Extract the (x, y) coordinate from the center of the cell holding the provided text.  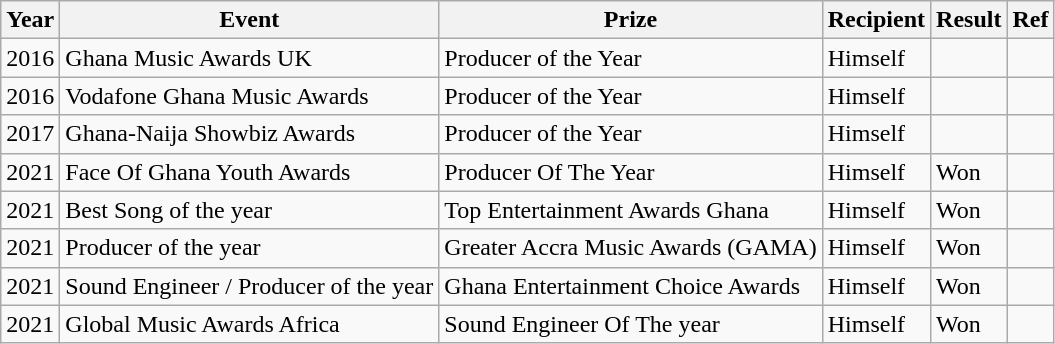
Global Music Awards Africa (250, 324)
Prize (630, 20)
Ghana Entertainment Choice Awards (630, 286)
Ref (1030, 20)
Vodafone Ghana Music Awards (250, 96)
Producer Of The Year (630, 172)
2017 (30, 134)
Best Song of the year (250, 210)
Face Of Ghana Youth Awards (250, 172)
Recipient (876, 20)
Ghana-Naija Showbiz Awards (250, 134)
Result (969, 20)
Year (30, 20)
Event (250, 20)
Sound Engineer / Producer of the year (250, 286)
Sound Engineer Of The year (630, 324)
Ghana Music Awards UK (250, 58)
Producer of the year (250, 248)
Greater Accra Music Awards (GAMA) (630, 248)
Top Entertainment Awards Ghana (630, 210)
